Find where the given text appears and provide that cell's center as (x, y) coordinate. 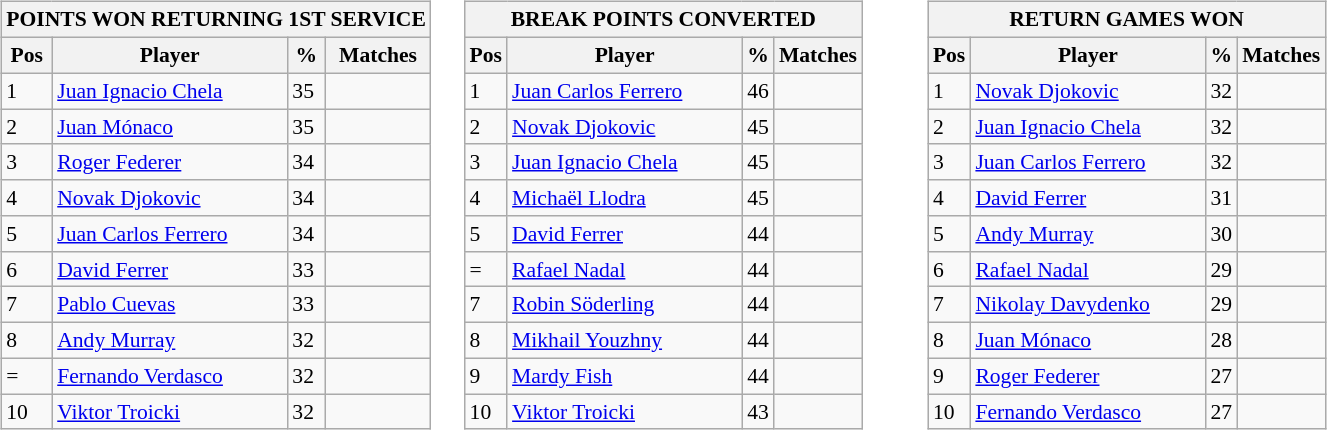
Robin Söderling (624, 305)
BREAK POINTS CONVERTED (664, 20)
31 (1221, 198)
43 (758, 412)
Mikhail Youzhny (624, 340)
RETURN GAMES WON (1126, 20)
Nikolay Davydenko (1088, 305)
Pablo Cuevas (170, 305)
Mardy Fish (624, 376)
28 (1221, 340)
30 (1221, 234)
POINTS WON RETURNING 1ST SERVICE (216, 20)
Michaël Llodra (624, 198)
46 (758, 91)
